Pinpoint the cell where the given text exists, returning its [x, y] midpoint coordinate. 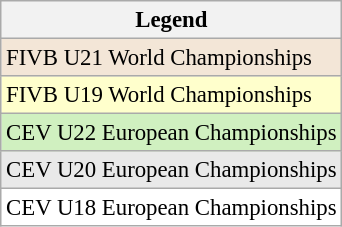
FIVB U21 World Championships [172, 58]
CEV U18 European Championships [172, 208]
CEV U20 European Championships [172, 170]
CEV U22 European Championships [172, 133]
FIVB U19 World Championships [172, 95]
Legend [172, 20]
